Return (x, y) of the center of cell containing provided text 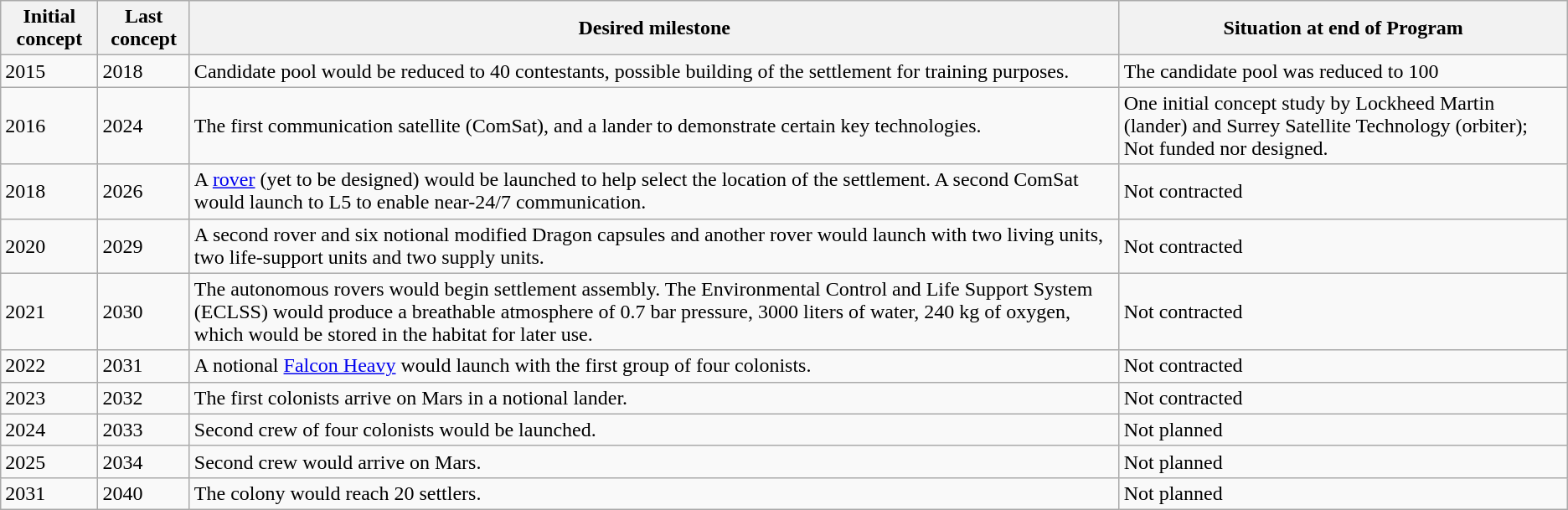
Situation at end of Program (1344, 28)
Second crew of four colonists would be launched. (654, 430)
2025 (49, 461)
2023 (49, 398)
2020 (49, 246)
2026 (144, 191)
A notional Falcon Heavy would launch with the first group of four colonists. (654, 366)
2029 (144, 246)
Initial concept (49, 28)
2022 (49, 366)
2034 (144, 461)
Candidate pool would be reduced to 40 contestants, possible building of the settlement for training purposes. (654, 71)
2040 (144, 493)
Last concept (144, 28)
2033 (144, 430)
2016 (49, 126)
The first communication satellite (ComSat), and a lander to demonstrate certain key technologies. (654, 126)
Desired milestone (654, 28)
The first colonists arrive on Mars in a notional lander. (654, 398)
Second crew would arrive on Mars. (654, 461)
The colony would reach 20 settlers. (654, 493)
2030 (144, 312)
2015 (49, 71)
One initial concept study by Lockheed Martin (lander) and Surrey Satellite Technology (orbiter); Not funded nor designed. (1344, 126)
2032 (144, 398)
2021 (49, 312)
The candidate pool was reduced to 100 (1344, 71)
